Return the (X, Y) coordinate for the center point of the cell that contains the specified text.  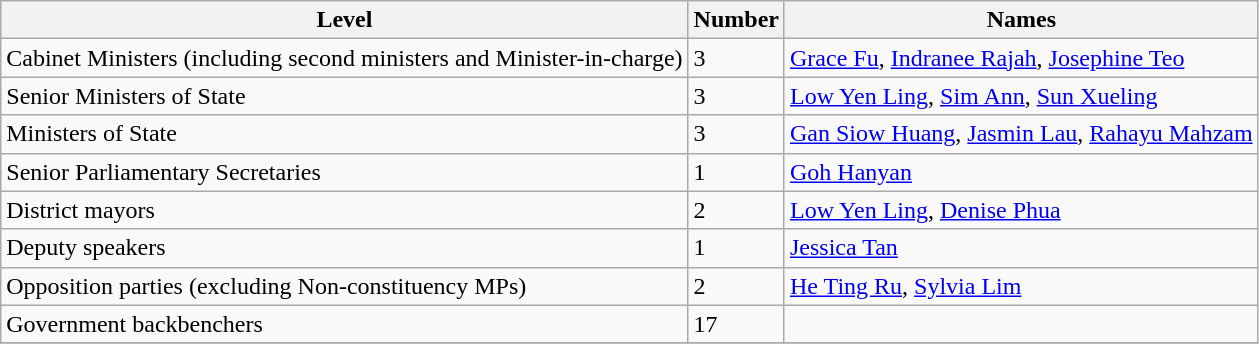
Government backbenchers (344, 324)
Low Yen Ling, Sim Ann, Sun Xueling (1021, 96)
Ministers of State (344, 134)
Deputy speakers (344, 248)
Names (1021, 20)
Senior Parliamentary Secretaries (344, 172)
District mayors (344, 210)
Level (344, 20)
Number (736, 20)
Cabinet Ministers (including second ministers and Minister-in-charge) (344, 58)
Gan Siow Huang, Jasmin Lau, Rahayu Mahzam (1021, 134)
Senior Ministers of State (344, 96)
17 (736, 324)
He Ting Ru, Sylvia Lim (1021, 286)
Low Yen Ling, Denise Phua (1021, 210)
Opposition parties (excluding Non-constituency MPs) (344, 286)
Jessica Tan (1021, 248)
Goh Hanyan (1021, 172)
Grace Fu, Indranee Rajah, Josephine Teo (1021, 58)
